Search for the cell housing the specified text and yield its (X, Y) center coordinate. 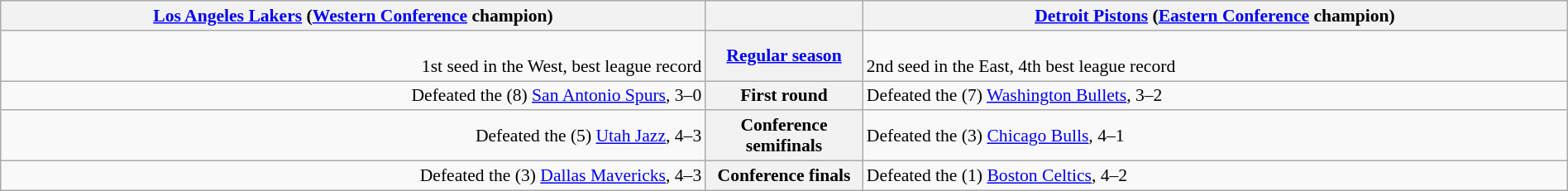
Detroit Pistons (Eastern Conference champion) (1216, 16)
Defeated the (8) San Antonio Spurs, 3–0 (354, 96)
1st seed in the West, best league record (354, 56)
Conference finals (784, 176)
Defeated the (5) Utah Jazz, 4–3 (354, 136)
2nd seed in the East, 4th best league record (1216, 56)
Defeated the (1) Boston Celtics, 4–2 (1216, 176)
First round (784, 96)
Defeated the (3) Chicago Bulls, 4–1 (1216, 136)
Conference semifinals (784, 136)
Los Angeles Lakers (Western Conference champion) (354, 16)
Defeated the (7) Washington Bullets, 3–2 (1216, 96)
Defeated the (3) Dallas Mavericks, 4–3 (354, 176)
Regular season (784, 56)
